Output the [x, y] coordinate of the center of the cell containing the given text.  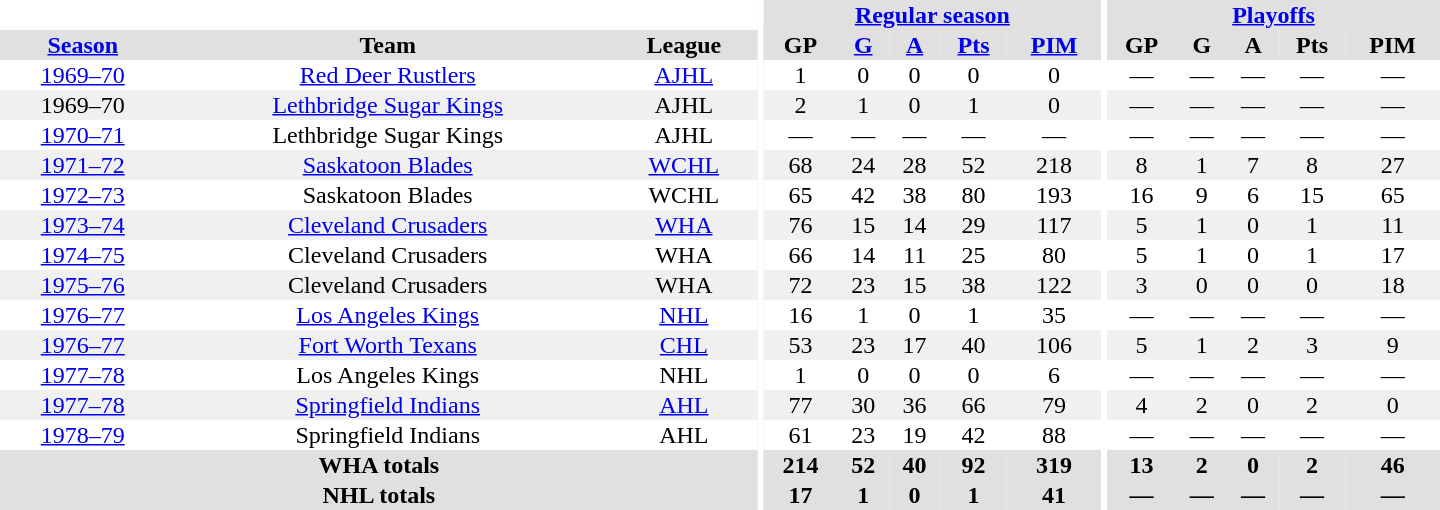
68 [800, 165]
1978–79 [82, 435]
1971–72 [82, 165]
7 [1252, 165]
61 [800, 435]
1973–74 [82, 225]
19 [914, 435]
18 [1392, 285]
76 [800, 225]
13 [1142, 465]
117 [1054, 225]
27 [1392, 165]
1970–71 [82, 135]
106 [1054, 345]
Team [387, 45]
Playoffs [1274, 15]
4 [1142, 405]
218 [1054, 165]
193 [1054, 195]
1972–73 [82, 195]
29 [974, 225]
77 [800, 405]
28 [914, 165]
30 [864, 405]
72 [800, 285]
CHL [684, 345]
25 [974, 255]
36 [914, 405]
NHL totals [379, 495]
46 [1392, 465]
122 [1054, 285]
319 [1054, 465]
1975–76 [82, 285]
League [684, 45]
79 [1054, 405]
1974–75 [82, 255]
WHA totals [379, 465]
88 [1054, 435]
53 [800, 345]
24 [864, 165]
214 [800, 465]
Season [82, 45]
35 [1054, 315]
Red Deer Rustlers [387, 75]
92 [974, 465]
41 [1054, 495]
Fort Worth Texans [387, 345]
Regular season [932, 15]
